Identify which cell holds the provided text, then report its [x, y] central coordinate. 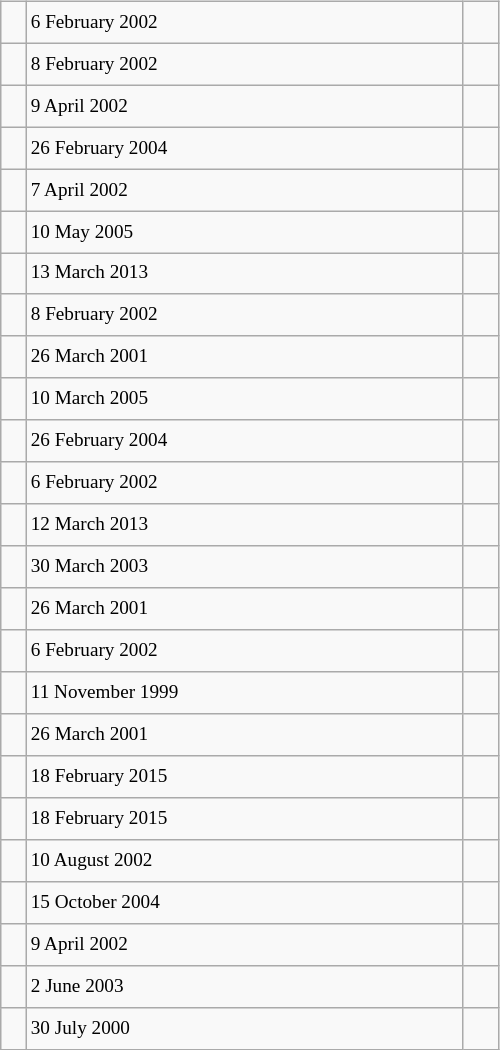
30 July 2000 [244, 1028]
30 March 2003 [244, 567]
10 August 2002 [244, 861]
2 June 2003 [244, 986]
10 May 2005 [244, 232]
10 March 2005 [244, 399]
12 March 2013 [244, 525]
7 April 2002 [244, 190]
11 November 1999 [244, 693]
13 March 2013 [244, 274]
15 October 2004 [244, 902]
